Return (x, y) of the center of cell containing provided text 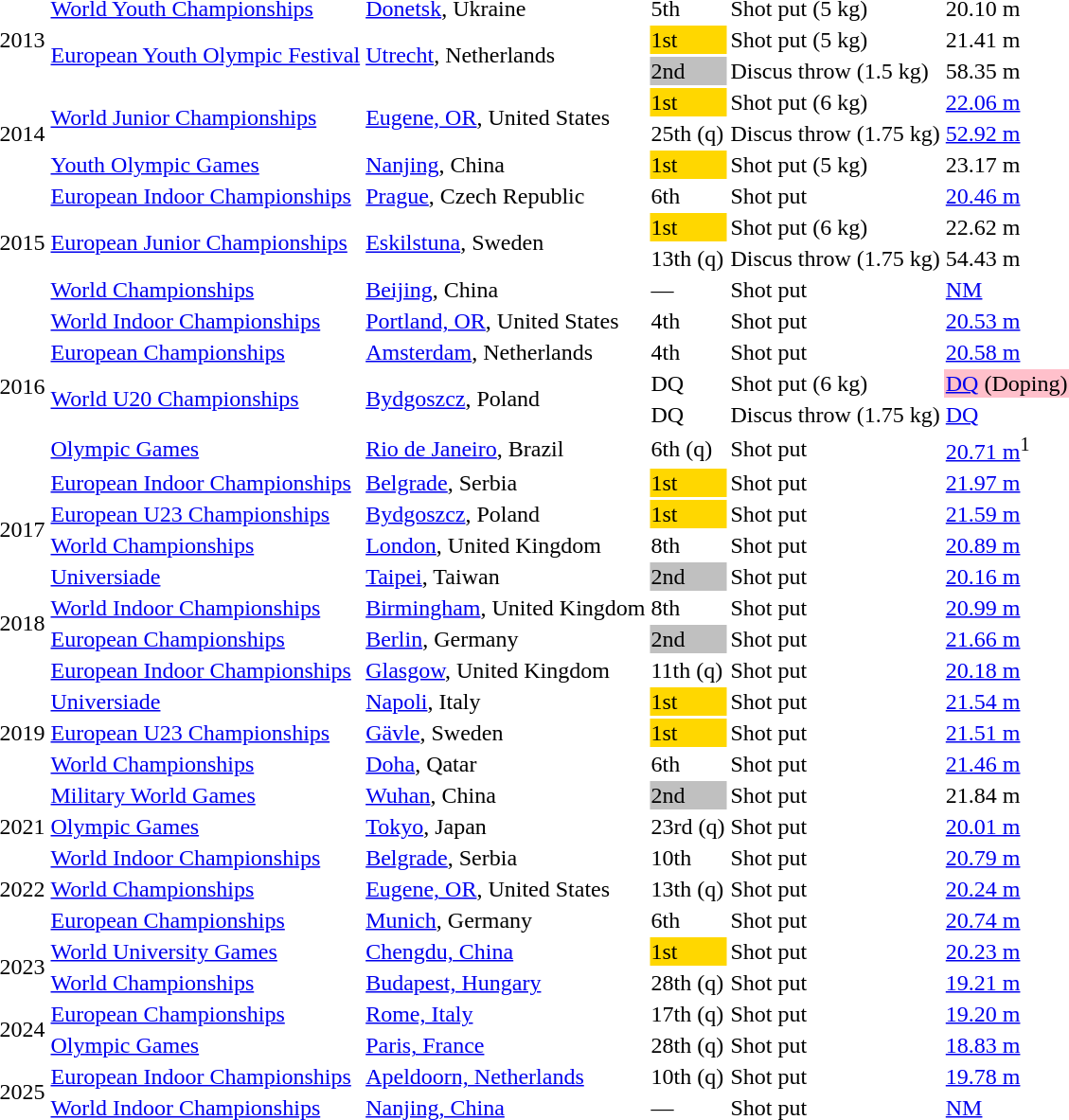
23.17 m (1007, 165)
World University Games (205, 951)
Gävle, Sweden (506, 733)
10th (687, 858)
23rd (q) (687, 827)
Chengdu, China (506, 951)
Eskilstuna, Sweden (506, 242)
London, United Kingdom (506, 545)
20.23 m (1007, 951)
21.41 m (1007, 40)
Rome, Italy (506, 1014)
21.84 m (1007, 795)
Beijing, China (506, 290)
20.99 m (1007, 608)
54.43 m (1007, 258)
20.24 m (1007, 889)
20.18 m (1007, 670)
Military World Games (205, 795)
Rio de Janeiro, Brazil (506, 449)
20.79 m (1007, 858)
6th (q) (687, 449)
21.51 m (1007, 733)
22.06 m (1007, 102)
20.01 m (1007, 827)
European Junior Championships (205, 242)
18.83 m (1007, 1045)
Paris, France (506, 1045)
25th (q) (687, 133)
Portland, OR, United States (506, 321)
NM (1007, 290)
21.59 m (1007, 514)
21.46 m (1007, 764)
52.92 m (1007, 133)
World Junior Championships (205, 117)
19.20 m (1007, 1014)
Taipei, Taiwan (506, 577)
19.21 m (1007, 983)
21.97 m (1007, 483)
21.66 m (1007, 639)
— (687, 290)
22.62 m (1007, 227)
Prague, Czech Republic (506, 196)
20.16 m (1007, 577)
World U20 Championships (205, 400)
Youth Olympic Games (205, 165)
Napoli, Italy (506, 702)
10th (q) (687, 1076)
20.46 m (1007, 196)
European Youth Olympic Festival (205, 55)
21.54 m (1007, 702)
20.74 m (1007, 920)
Utrecht, Netherlands (506, 55)
Birmingham, United Kingdom (506, 608)
Amsterdam, Netherlands (506, 352)
Tokyo, Japan (506, 827)
Berlin, Germany (506, 639)
20.71 m1 (1007, 449)
20.58 m (1007, 352)
20.89 m (1007, 545)
Glasgow, United Kingdom (506, 670)
DQ (Doping) (1007, 383)
20.53 m (1007, 321)
58.35 m (1007, 71)
Doha, Qatar (506, 764)
11th (q) (687, 670)
Apeldoorn, Netherlands (506, 1076)
Discus throw (1.5 kg) (835, 71)
Munich, Germany (506, 920)
19.78 m (1007, 1076)
Budapest, Hungary (506, 983)
Wuhan, China (506, 795)
17th (q) (687, 1014)
Nanjing, China (506, 165)
